Detect which cell encompasses the target text, then output its [X, Y] center coordinate. 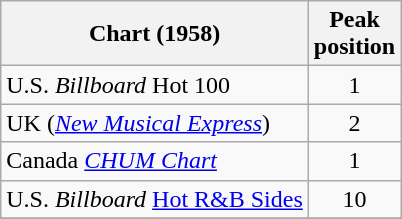
Peakposition [354, 34]
Chart (1958) [155, 34]
U.S. Billboard Hot R&B Sides [155, 199]
2 [354, 123]
Canada CHUM Chart [155, 161]
U.S. Billboard Hot 100 [155, 85]
UK (New Musical Express) [155, 123]
10 [354, 199]
